Find where the given text appears and provide that cell's center as [x, y] coordinate. 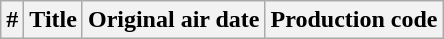
# [12, 20]
Title [54, 20]
Production code [354, 20]
Original air date [174, 20]
